Return the [x, y] coordinate for the center point of the cell that contains the specified text.  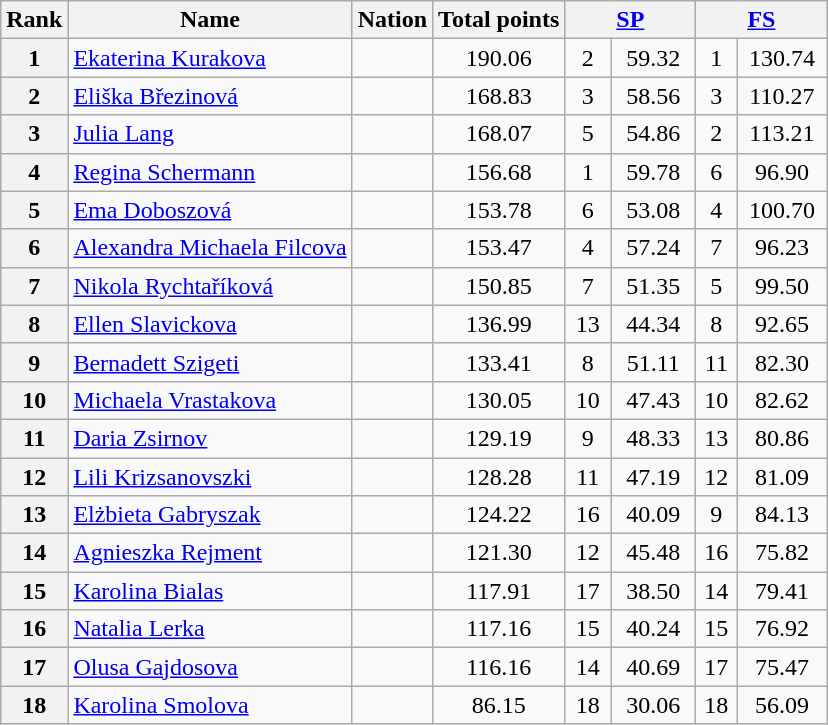
51.11 [654, 362]
48.33 [654, 438]
96.90 [782, 172]
47.43 [654, 400]
Elżbieta Gabryszak [210, 515]
Eliška Březinová [210, 96]
121.30 [499, 553]
Agnieszka Rejment [210, 553]
92.65 [782, 324]
82.62 [782, 400]
40.69 [654, 667]
84.13 [782, 515]
Karolina Smolova [210, 705]
150.85 [499, 286]
153.78 [499, 210]
54.86 [654, 134]
156.68 [499, 172]
136.99 [499, 324]
Name [210, 20]
Total points [499, 20]
44.34 [654, 324]
82.30 [782, 362]
86.15 [499, 705]
56.09 [782, 705]
113.21 [782, 134]
75.47 [782, 667]
Ellen Slavickova [210, 324]
130.74 [782, 58]
59.32 [654, 58]
Ema Doboszová [210, 210]
Rank [34, 20]
Daria Zsirnov [210, 438]
Regina Schermann [210, 172]
Ekaterina Kurakova [210, 58]
Bernadett Szigeti [210, 362]
116.16 [499, 667]
79.41 [782, 591]
133.41 [499, 362]
124.22 [499, 515]
51.35 [654, 286]
59.78 [654, 172]
Natalia Lerka [210, 629]
81.09 [782, 477]
96.23 [782, 248]
Lili Krizsanovszki [210, 477]
45.48 [654, 553]
76.92 [782, 629]
128.28 [499, 477]
117.91 [499, 591]
110.27 [782, 96]
Alexandra Michaela Filcova [210, 248]
117.16 [499, 629]
153.47 [499, 248]
FS [762, 20]
80.86 [782, 438]
Nikola Rychtaříková [210, 286]
190.06 [499, 58]
47.19 [654, 477]
58.56 [654, 96]
129.19 [499, 438]
75.82 [782, 553]
168.83 [499, 96]
38.50 [654, 591]
Karolina Bialas [210, 591]
53.08 [654, 210]
57.24 [654, 248]
Nation [392, 20]
Michaela Vrastakova [210, 400]
40.24 [654, 629]
40.09 [654, 515]
Julia Lang [210, 134]
Olusa Gajdosova [210, 667]
99.50 [782, 286]
130.05 [499, 400]
100.70 [782, 210]
SP [630, 20]
168.07 [499, 134]
30.06 [654, 705]
